Return (x, y) of the center of cell containing provided text 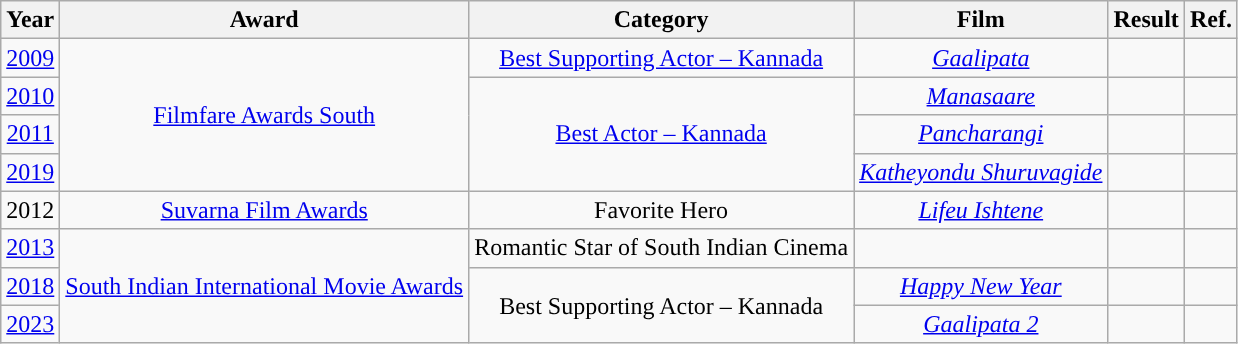
2019 (30, 172)
2018 (30, 286)
Romantic Star of South Indian Cinema (662, 248)
2011 (30, 134)
Best Actor – Kannada (662, 134)
South Indian International Movie Awards (264, 286)
Favorite Hero (662, 210)
Lifeu Ishtene (981, 210)
Film (981, 20)
Category (662, 20)
2009 (30, 58)
Gaalipata 2 (981, 324)
Suvarna Film Awards (264, 210)
Ref. (1210, 20)
Happy New Year (981, 286)
Gaalipata (981, 58)
2010 (30, 96)
Year (30, 20)
Filmfare Awards South (264, 115)
Award (264, 20)
Result (1146, 20)
Katheyondu Shuruvagide (981, 172)
2013 (30, 248)
Pancharangi (981, 134)
2012 (30, 210)
2023 (30, 324)
Manasaare (981, 96)
